Provide the (x, y) coordinate of the cell's center where the given text is located.  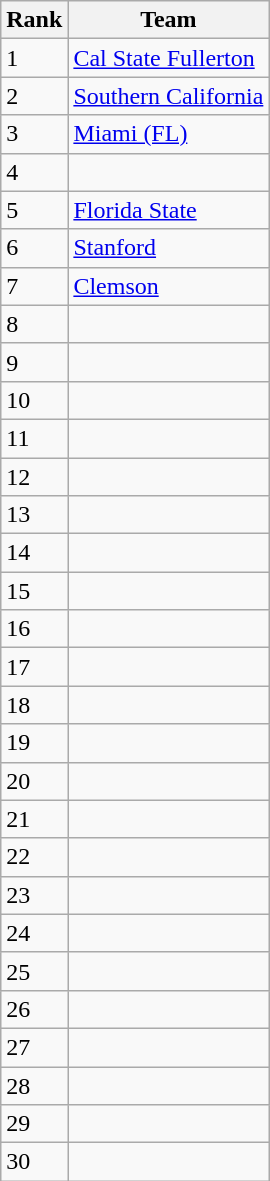
Stanford (168, 248)
Florida State (168, 210)
3 (34, 134)
8 (34, 324)
25 (34, 971)
Clemson (168, 286)
20 (34, 781)
11 (34, 438)
24 (34, 933)
2 (34, 96)
23 (34, 895)
28 (34, 1085)
15 (34, 591)
13 (34, 515)
16 (34, 629)
26 (34, 1009)
Team (168, 20)
6 (34, 248)
Rank (34, 20)
Miami (FL) (168, 134)
10 (34, 400)
Cal State Fullerton (168, 58)
12 (34, 477)
18 (34, 705)
30 (34, 1162)
5 (34, 210)
14 (34, 553)
7 (34, 286)
17 (34, 667)
1 (34, 58)
21 (34, 819)
22 (34, 857)
29 (34, 1124)
9 (34, 362)
4 (34, 172)
19 (34, 743)
Southern California (168, 96)
27 (34, 1047)
